Detect which cell encompasses the target text, then output its (X, Y) center coordinate. 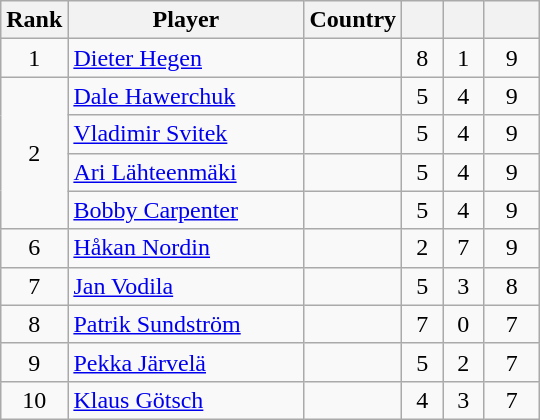
6 (34, 248)
Pekka Järvelä (186, 362)
Player (186, 20)
Dale Hawerchuk (186, 96)
Ari Lähteenmäki (186, 172)
Vladimir Svitek (186, 134)
Dieter Hegen (186, 58)
Håkan Nordin (186, 248)
Rank (34, 20)
Jan Vodila (186, 286)
Country (353, 20)
0 (464, 324)
10 (34, 400)
Patrik Sundström (186, 324)
Bobby Carpenter (186, 210)
Klaus Götsch (186, 400)
